Determine the [X, Y] coordinate at the center of the cell enclosing the given text.  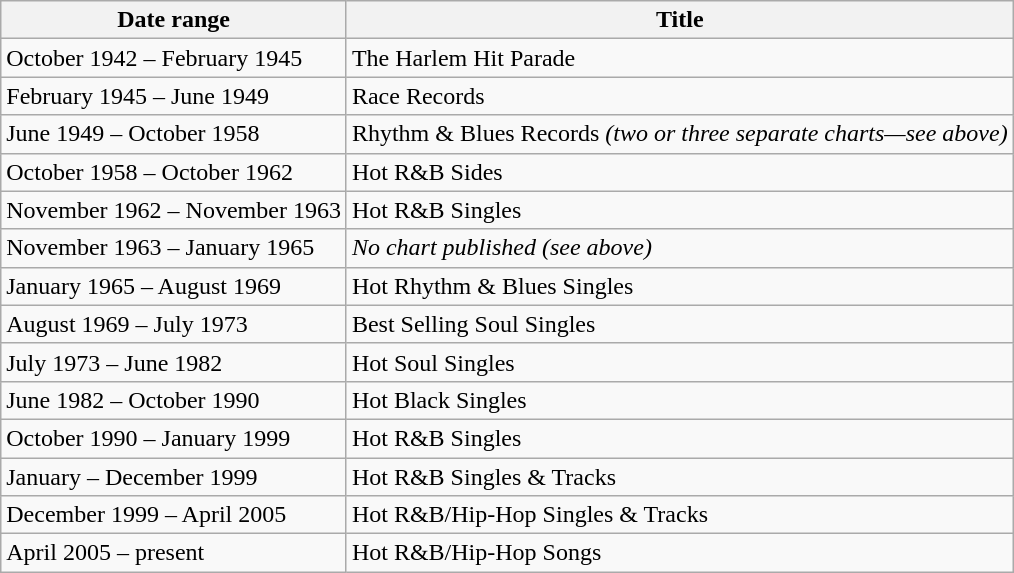
Hot R&B/Hip-Hop Singles & Tracks [680, 515]
August 1969 – July 1973 [174, 324]
July 1973 – June 1982 [174, 362]
Hot R&B Singles & Tracks [680, 477]
Title [680, 20]
Hot R&B Sides [680, 172]
Hot R&B/Hip-Hop Songs [680, 553]
October 1990 – January 1999 [174, 438]
December 1999 – April 2005 [174, 515]
February 1945 – June 1949 [174, 96]
Hot Rhythm & Blues Singles [680, 286]
The Harlem Hit Parade [680, 58]
Hot Soul Singles [680, 362]
No chart published (see above) [680, 248]
January – December 1999 [174, 477]
November 1962 – November 1963 [174, 210]
Hot Black Singles [680, 400]
Date range [174, 20]
October 1958 – October 1962 [174, 172]
Best Selling Soul Singles [680, 324]
October 1942 – February 1945 [174, 58]
January 1965 – August 1969 [174, 286]
April 2005 – present [174, 553]
June 1982 – October 1990 [174, 400]
June 1949 – October 1958 [174, 134]
Race Records [680, 96]
Rhythm & Blues Records (two or three separate charts—see above) [680, 134]
November 1963 – January 1965 [174, 248]
